Search for the cell housing the specified text and yield its (X, Y) center coordinate. 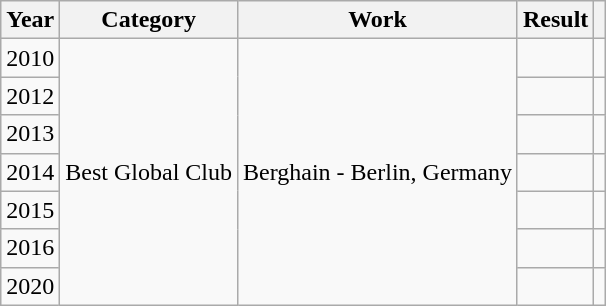
2013 (30, 134)
2012 (30, 96)
Year (30, 20)
2014 (30, 172)
Work (378, 20)
2016 (30, 248)
2015 (30, 210)
Category (149, 20)
2020 (30, 286)
2010 (30, 58)
Berghain - Berlin, Germany (378, 172)
Best Global Club (149, 172)
Result (555, 20)
